Pinpoint the cell where the given text exists, returning its (x, y) midpoint coordinate. 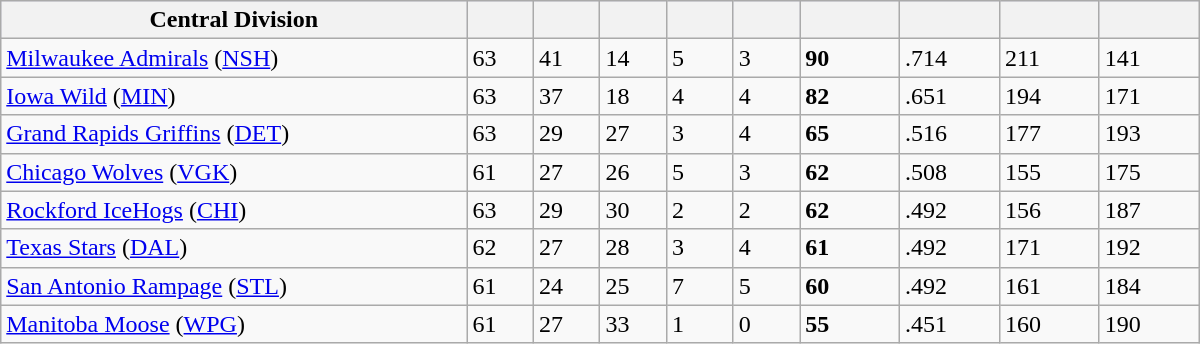
.516 (950, 134)
156 (1049, 210)
90 (850, 58)
25 (634, 286)
.508 (950, 172)
Chicago Wolves (VGK) (234, 172)
26 (634, 172)
55 (850, 324)
82 (850, 96)
60 (850, 286)
14 (634, 58)
33 (634, 324)
.651 (950, 96)
30 (634, 210)
184 (1149, 286)
161 (1049, 286)
141 (1149, 58)
1 (700, 324)
155 (1049, 172)
.451 (950, 324)
194 (1049, 96)
Texas Stars (DAL) (234, 248)
Central Division (234, 20)
0 (766, 324)
7 (700, 286)
Manitoba Moose (WPG) (234, 324)
175 (1149, 172)
.714 (950, 58)
177 (1049, 134)
Iowa Wild (MIN) (234, 96)
187 (1149, 210)
Rockford IceHogs (CHI) (234, 210)
193 (1149, 134)
18 (634, 96)
211 (1049, 58)
192 (1149, 248)
28 (634, 248)
Milwaukee Admirals (NSH) (234, 58)
37 (566, 96)
Grand Rapids Griffins (DET) (234, 134)
San Antonio Rampage (STL) (234, 286)
41 (566, 58)
24 (566, 286)
65 (850, 134)
190 (1149, 324)
160 (1049, 324)
